Scan for the cell matching the given text and deliver its [X, Y] coordinate at center. 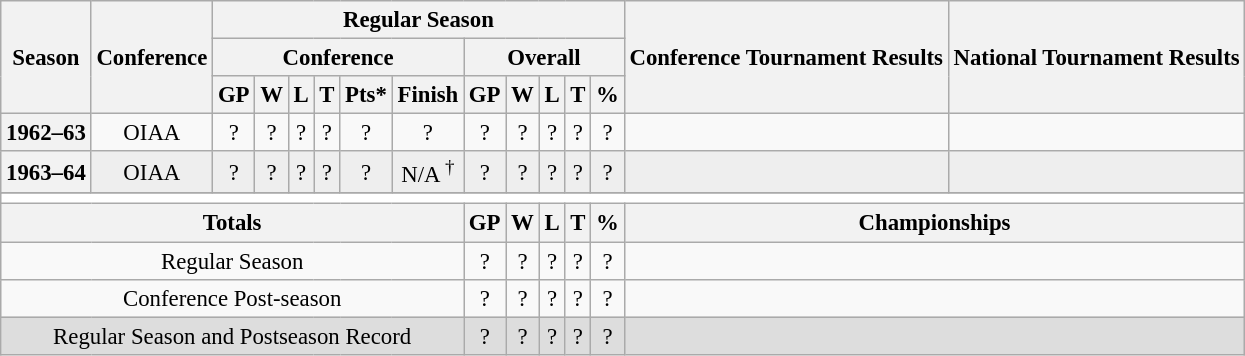
Season [46, 58]
Championships [934, 223]
1962–63 [46, 133]
N/A † [428, 172]
Totals [232, 223]
1963–64 [46, 172]
Conference Post-season [232, 298]
Overall [544, 58]
National Tournament Results [1096, 58]
Pts* [366, 95]
Regular Season and Postseason Record [232, 336]
Finish [428, 95]
Conference Tournament Results [786, 58]
